Extract the (x, y) coordinate from the center of the cell holding the provided text.  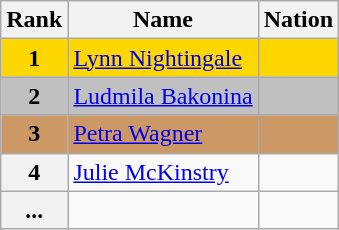
Name (163, 20)
Julie McKinstry (163, 172)
Petra Wagner (163, 134)
1 (34, 58)
Ludmila Bakonina (163, 96)
... (34, 210)
Lynn Nightingale (163, 58)
Nation (298, 20)
2 (34, 96)
4 (34, 172)
3 (34, 134)
Rank (34, 20)
